Detect which cell encompasses the target text, then output its (X, Y) center coordinate. 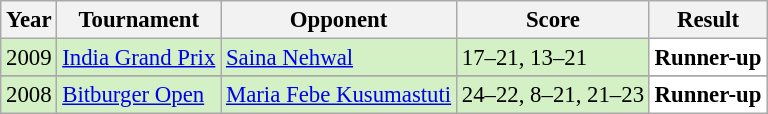
Bitburger Open (139, 95)
India Grand Prix (139, 58)
Year (29, 20)
17–21, 13–21 (552, 58)
2009 (29, 58)
Tournament (139, 20)
Result (708, 20)
Score (552, 20)
Opponent (339, 20)
24–22, 8–21, 21–23 (552, 95)
Maria Febe Kusumastuti (339, 95)
Saina Nehwal (339, 58)
2008 (29, 95)
